Provide the (X, Y) coordinate of the cell's center where the given text is located.  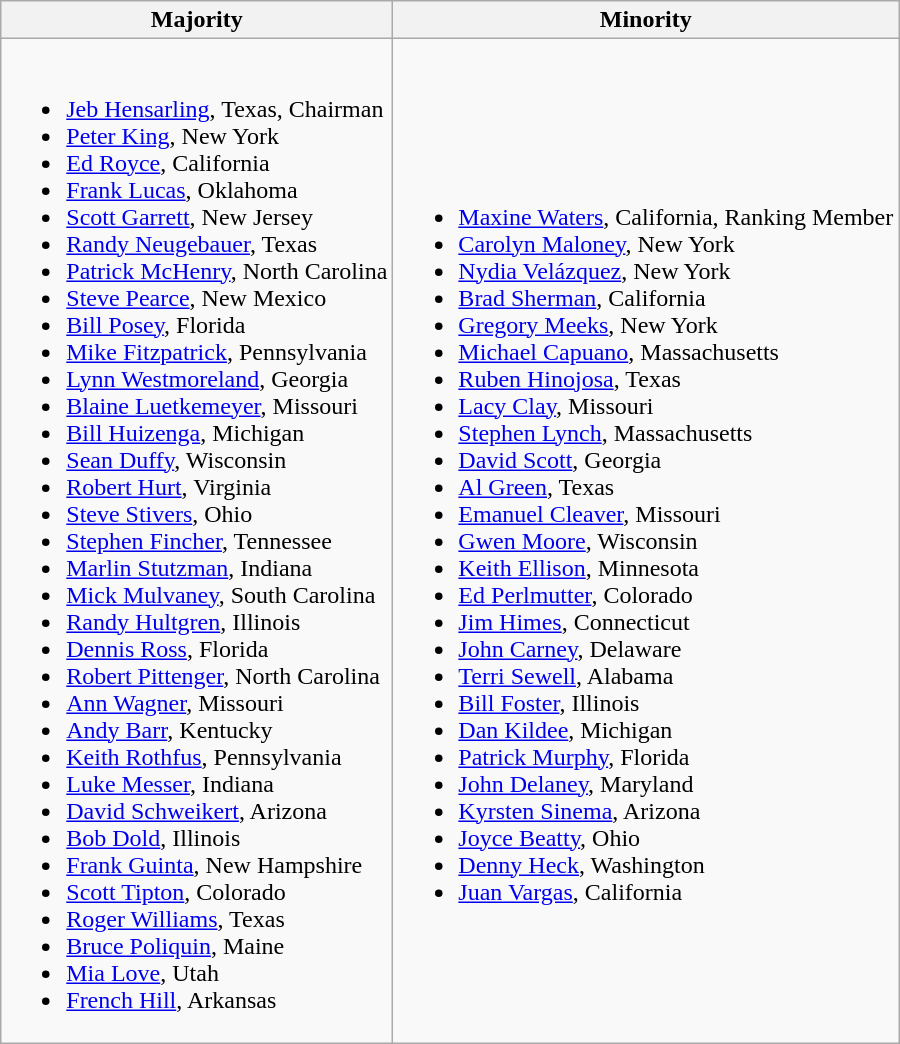
Majority (197, 20)
Minority (646, 20)
